Pinpoint the cell where the given text exists, returning its (x, y) midpoint coordinate. 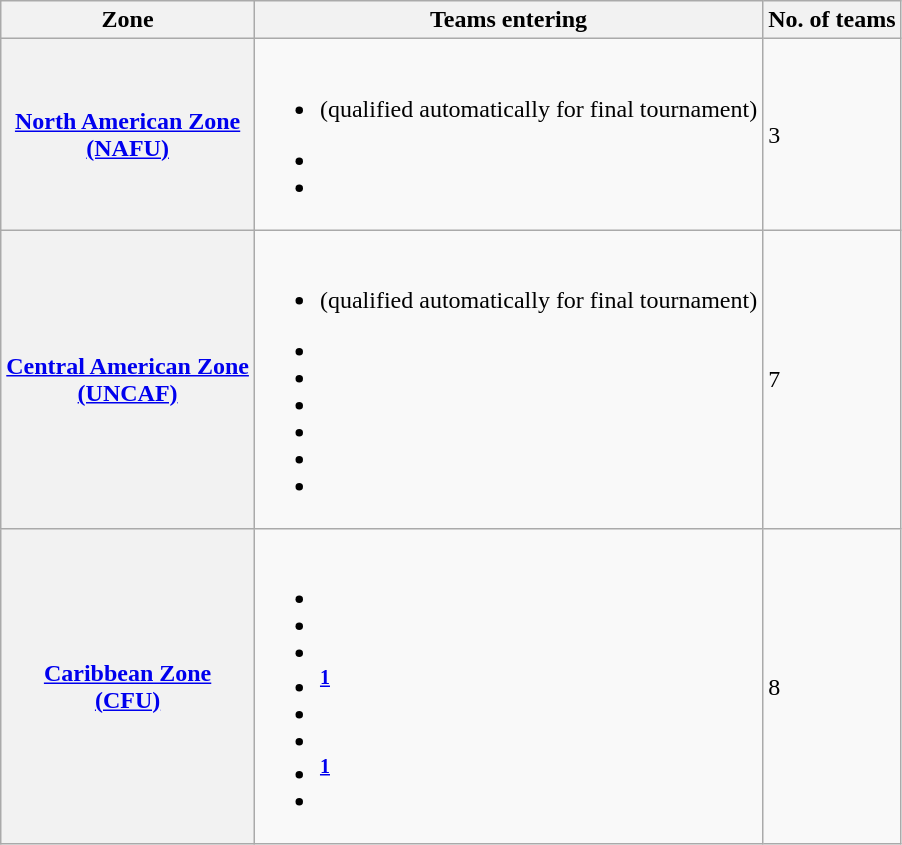
No. of teams (832, 20)
3 (832, 134)
Caribbean Zone(CFU) (128, 686)
8 (832, 686)
Zone (128, 20)
Teams entering (508, 20)
11 (508, 686)
7 (832, 380)
North American Zone(NAFU) (128, 134)
Central American Zone(UNCAF) (128, 380)
